Pinpoint the cell where the given text exists, returning its (X, Y) midpoint coordinate. 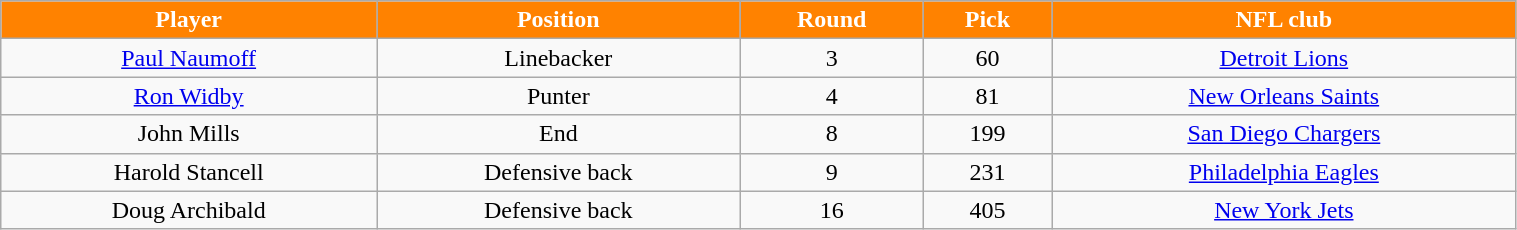
San Diego Chargers (1284, 134)
231 (987, 172)
Punter (559, 96)
Linebacker (559, 58)
Pick (987, 20)
Round (832, 20)
Ron Widby (189, 96)
Philadelphia Eagles (1284, 172)
John Mills (189, 134)
3 (832, 58)
16 (832, 210)
4 (832, 96)
NFL club (1284, 20)
End (559, 134)
405 (987, 210)
8 (832, 134)
60 (987, 58)
Doug Archibald (189, 210)
Position (559, 20)
Detroit Lions (1284, 58)
New Orleans Saints (1284, 96)
New York Jets (1284, 210)
Player (189, 20)
Paul Naumoff (189, 58)
81 (987, 96)
Harold Stancell (189, 172)
9 (832, 172)
199 (987, 134)
